Output the (x, y) coordinate of the center of the cell containing the given text.  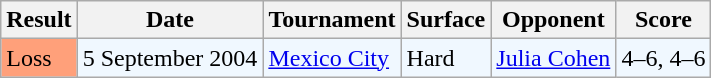
Hard (446, 58)
Result (39, 20)
4–6, 4–6 (664, 58)
Mexico City (332, 58)
5 September 2004 (170, 58)
Loss (39, 58)
Tournament (332, 20)
Score (664, 20)
Date (170, 20)
Opponent (554, 20)
Julia Cohen (554, 58)
Surface (446, 20)
